Pinpoint the cell where the given text exists, returning its [X, Y] midpoint coordinate. 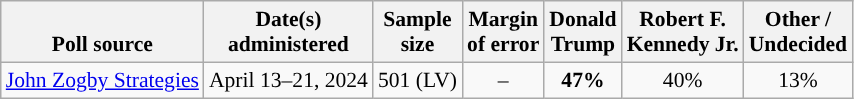
47% [582, 80]
DonaldTrump [582, 32]
– [503, 80]
John Zogby Strategies [102, 80]
13% [798, 80]
April 13–21, 2024 [288, 80]
40% [683, 80]
Date(s)administered [288, 32]
Samplesize [418, 32]
Other /Undecided [798, 32]
Robert F.Kennedy Jr. [683, 32]
501 (LV) [418, 80]
Poll source [102, 32]
Marginof error [503, 32]
